Output the (X, Y) coordinate of the center of the cell containing the given text.  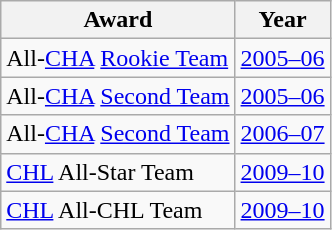
All-CHA Rookie Team (118, 58)
Award (118, 20)
Year (282, 20)
CHL All-Star Team (118, 172)
CHL All-CHL Team (118, 210)
2006–07 (282, 134)
